Output the [X, Y] coordinate of the center of the cell containing the given text.  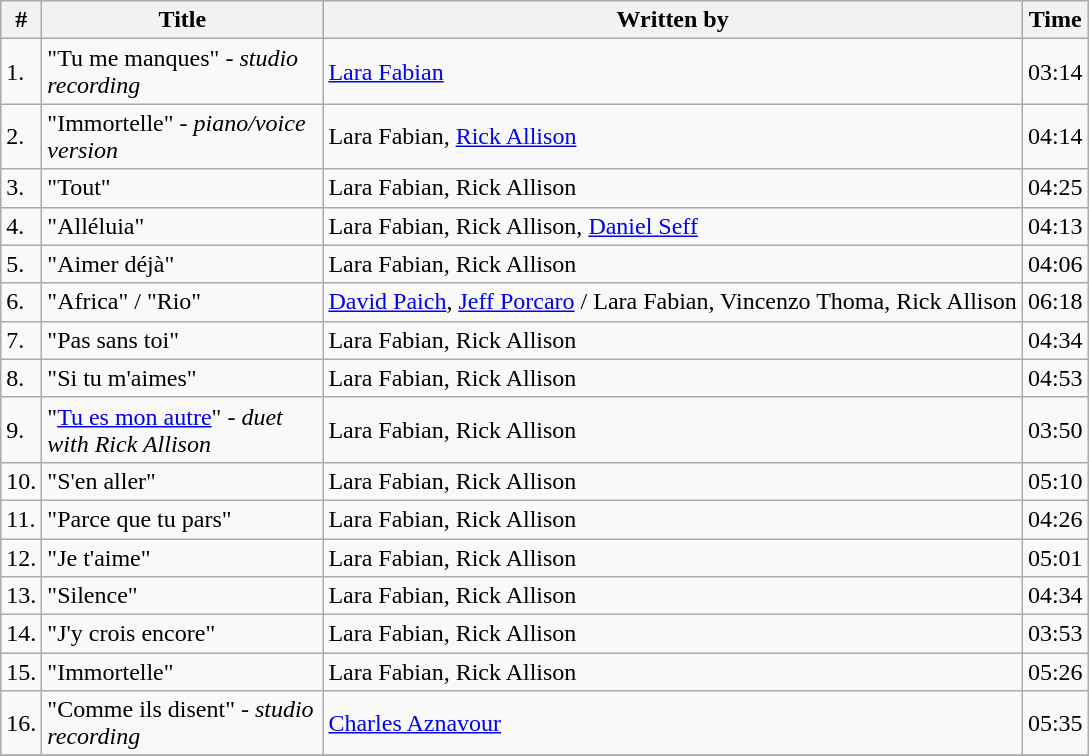
"Alléluia" [182, 226]
10. [22, 481]
David Paich, Jeff Porcaro / Lara Fabian, Vincenzo Thoma, Rick Allison [672, 302]
03:50 [1055, 430]
04:14 [1055, 136]
05:01 [1055, 557]
Lara Fabian [672, 72]
13. [22, 596]
"Tout" [182, 188]
03:53 [1055, 634]
05:35 [1055, 724]
04:13 [1055, 226]
2. [22, 136]
"Tu es mon autre" - duet with Rick Allison [182, 430]
"Si tu m'aimes" [182, 378]
"Silence" [182, 596]
"Africa" / "Rio" [182, 302]
9. [22, 430]
"S'en aller" [182, 481]
14. [22, 634]
05:10 [1055, 481]
"J'y crois encore" [182, 634]
6. [22, 302]
# [22, 20]
06:18 [1055, 302]
12. [22, 557]
04:53 [1055, 378]
16. [22, 724]
Time [1055, 20]
"Tu me manques" - studio recording [182, 72]
"Comme ils disent" - studio recording [182, 724]
"Parce que tu pars" [182, 519]
"Immortelle" - piano/voice version [182, 136]
"Je t'aime" [182, 557]
"Immortelle" [182, 672]
Lara Fabian, Rick Allison, Daniel Seff [672, 226]
7. [22, 340]
"Pas sans toi" [182, 340]
03:14 [1055, 72]
11. [22, 519]
4. [22, 226]
04:26 [1055, 519]
Written by [672, 20]
04:06 [1055, 264]
15. [22, 672]
1. [22, 72]
Title [182, 20]
8. [22, 378]
05:26 [1055, 672]
04:25 [1055, 188]
3. [22, 188]
Charles Aznavour [672, 724]
5. [22, 264]
"Aimer déjà" [182, 264]
